Locate the cell with the specified text and output its [x, y] center coordinate. 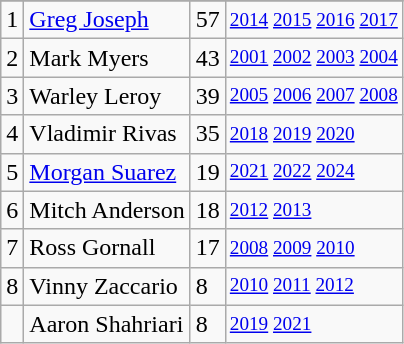
2018 2019 2020 [314, 134]
Vinny Zaccario [107, 286]
Vladimir Rivas [107, 134]
43 [208, 58]
Mark Myers [107, 58]
35 [208, 134]
2012 2013 [314, 210]
1 [12, 20]
17 [208, 248]
2019 2021 [314, 324]
19 [208, 172]
Aaron Shahriari [107, 324]
2021 2022 2024 [314, 172]
3 [12, 96]
2008 2009 2010 [314, 248]
7 [12, 248]
39 [208, 96]
2 [12, 58]
18 [208, 210]
2001 2002 2003 2004 [314, 58]
2010 2011 2012 [314, 286]
4 [12, 134]
2014 2015 2016 2017 [314, 20]
2005 2006 2007 2008 [314, 96]
Mitch Anderson [107, 210]
Greg Joseph [107, 20]
Morgan Suarez [107, 172]
Warley Leroy [107, 96]
6 [12, 210]
57 [208, 20]
Ross Gornall [107, 248]
5 [12, 172]
